For the text-containing cell, return its midpoint in [X, Y] coordinate format. 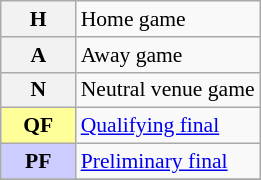
Away game [168, 55]
H [38, 19]
Neutral venue game [168, 90]
A [38, 55]
Qualifying final [168, 126]
N [38, 90]
Preliminary final [168, 162]
Home game [168, 19]
QF [38, 126]
PF [38, 162]
